Search for the cell housing the specified text and yield its [X, Y] center coordinate. 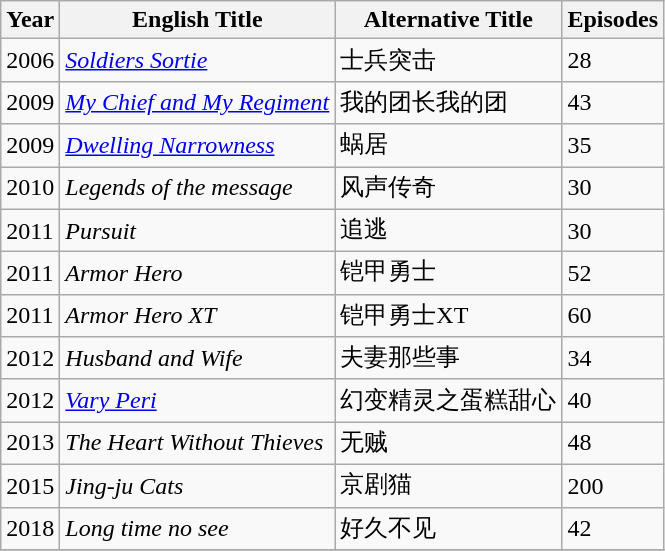
2013 [30, 444]
Pursuit [198, 230]
幻变精灵之蛋糕甜心 [448, 400]
铠甲勇士XT [448, 316]
Soldiers Sortie [198, 60]
Legends of the message [198, 188]
Jing-ju Cats [198, 486]
Long time no see [198, 528]
追逃 [448, 230]
28 [613, 60]
43 [613, 102]
Alternative Title [448, 20]
Husband and Wife [198, 358]
好久不见 [448, 528]
My Chief and My Regiment [198, 102]
60 [613, 316]
夫妻那些事 [448, 358]
无贼 [448, 444]
2015 [30, 486]
我的团长我的团 [448, 102]
Armor Hero XT [198, 316]
Armor Hero [198, 274]
35 [613, 146]
2010 [30, 188]
士兵突击 [448, 60]
Dwelling Narrowness [198, 146]
Vary Peri [198, 400]
2018 [30, 528]
京剧猫 [448, 486]
2006 [30, 60]
铠甲勇士 [448, 274]
风声传奇 [448, 188]
Year [30, 20]
40 [613, 400]
42 [613, 528]
52 [613, 274]
34 [613, 358]
48 [613, 444]
English Title [198, 20]
200 [613, 486]
The Heart Without Thieves [198, 444]
蜗居 [448, 146]
Episodes [613, 20]
